Capture the cell that displays the provided text and extract its (x, y) central coordinate. 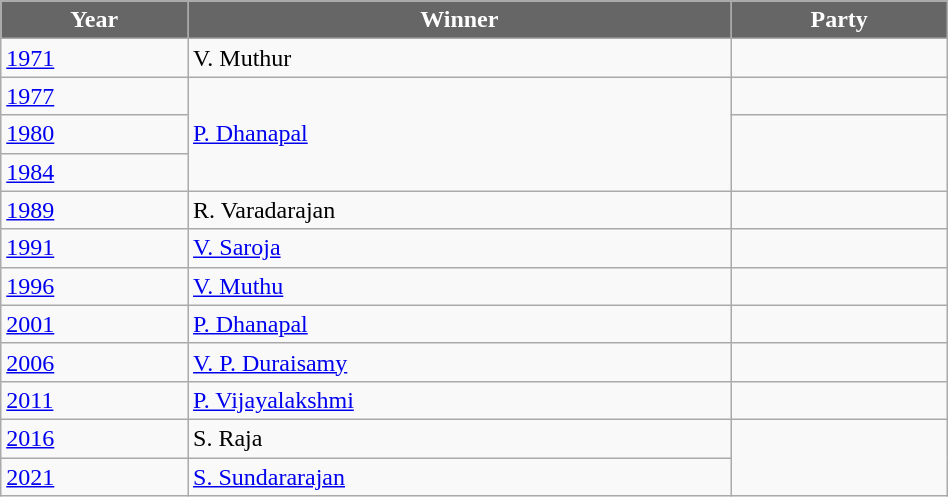
Year (94, 20)
1984 (94, 172)
P. Vijayalakshmi (460, 400)
1971 (94, 58)
V. Muthur (460, 58)
R. Varadarajan (460, 210)
V. P. Duraisamy (460, 362)
2001 (94, 324)
2016 (94, 438)
2006 (94, 362)
S. Raja (460, 438)
2011 (94, 400)
Winner (460, 20)
2021 (94, 477)
1989 (94, 210)
1980 (94, 134)
Party (839, 20)
1996 (94, 286)
V. Saroja (460, 248)
S. Sundararajan (460, 477)
1977 (94, 96)
1991 (94, 248)
V. Muthu (460, 286)
